Return [X, Y] of the center of cell containing provided text 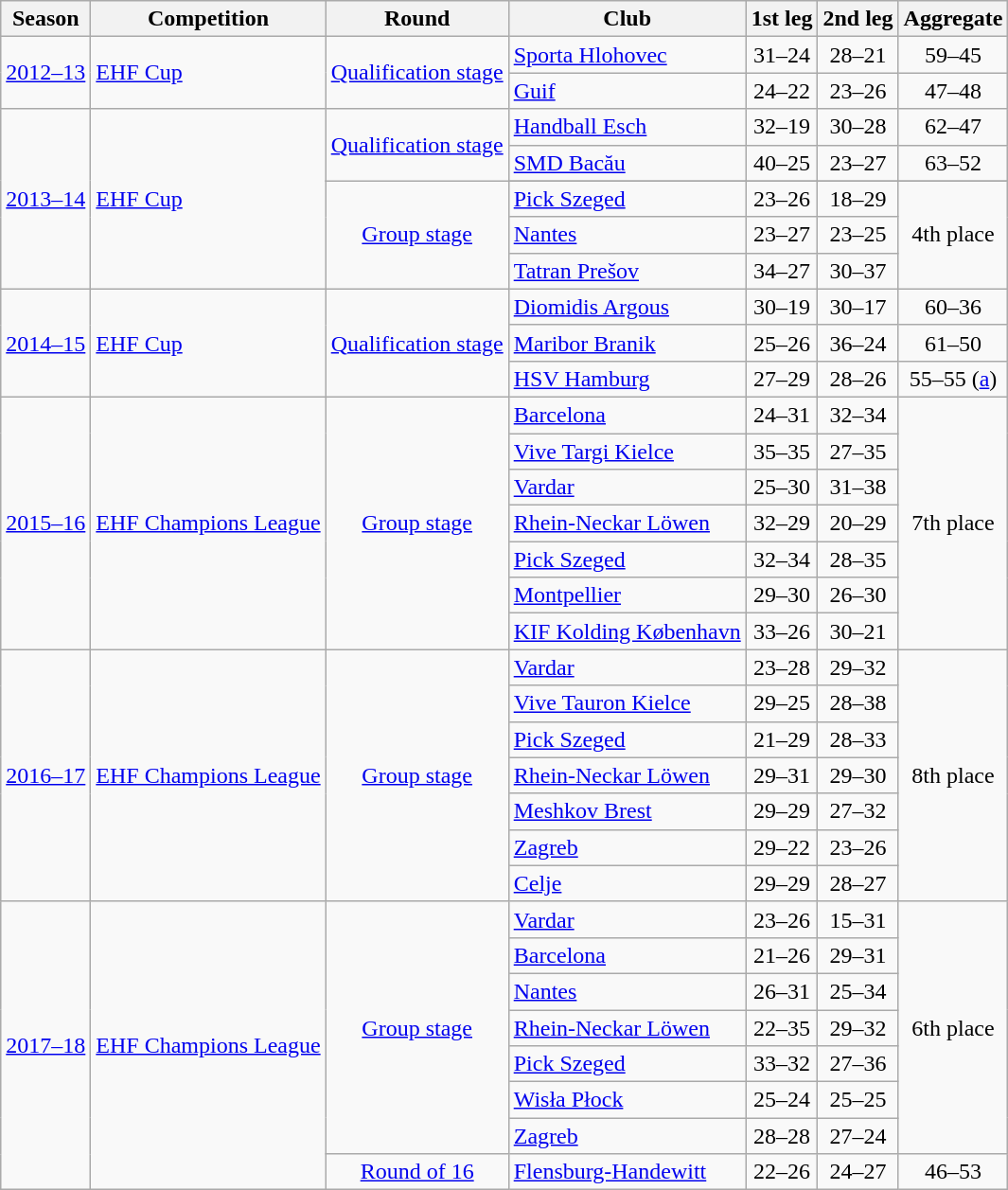
Montpellier [627, 595]
4th place [953, 235]
2014–15 [45, 343]
7th place [953, 523]
28–26 [858, 379]
24–27 [858, 1172]
Competition [208, 19]
55–55 (a) [953, 379]
28–35 [858, 559]
Wisła Płock [627, 1100]
27–35 [858, 452]
Round [416, 19]
SMD Bacău [627, 163]
25–26 [782, 343]
32–29 [782, 524]
1st leg [782, 19]
Flensburg-Handewitt [627, 1172]
Meshkov Brest [627, 811]
47–48 [953, 91]
2015–16 [45, 523]
27–24 [858, 1136]
31–24 [782, 55]
8th place [953, 775]
25–24 [782, 1100]
22–35 [782, 1027]
Aggregate [953, 19]
KIF Kolding København [627, 631]
Vive Targi Kielce [627, 452]
27–29 [782, 379]
18–29 [858, 199]
Handball Esch [627, 127]
60–36 [953, 307]
34–27 [782, 271]
Club [627, 19]
26–30 [858, 595]
22–26 [782, 1172]
27–32 [858, 811]
15–31 [858, 919]
29–22 [782, 847]
40–25 [782, 163]
6th place [953, 1027]
28–27 [858, 883]
Tatran Prešov [627, 271]
2nd leg [858, 19]
2013–14 [45, 199]
59–45 [953, 55]
30–37 [858, 271]
33–26 [782, 631]
29–25 [782, 703]
28–21 [858, 55]
28–28 [782, 1136]
Round of 16 [416, 1172]
30–19 [782, 307]
Celje [627, 883]
31–38 [858, 488]
30–28 [858, 127]
28–38 [858, 703]
63–52 [953, 163]
23–28 [782, 667]
20–29 [858, 524]
23–25 [858, 235]
25–30 [782, 488]
61–50 [953, 343]
2012–13 [45, 73]
62–47 [953, 127]
25–34 [858, 991]
35–35 [782, 452]
25–25 [858, 1100]
HSV Hamburg [627, 379]
2017–18 [45, 1045]
Vive Tauron Kielce [627, 703]
28–33 [858, 739]
46–53 [953, 1172]
21–29 [782, 739]
Diomidis Argous [627, 307]
33–32 [782, 1064]
30–21 [858, 631]
30–17 [858, 307]
2016–17 [45, 775]
24–22 [782, 91]
32–19 [782, 127]
Maribor Branik [627, 343]
Sporta Hlohovec [627, 55]
26–31 [782, 991]
Guif [627, 91]
36–24 [858, 343]
Season [45, 19]
27–36 [858, 1064]
21–26 [782, 955]
24–31 [782, 415]
